Capture the cell that displays the provided text and extract its (x, y) central coordinate. 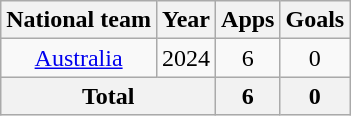
2024 (186, 58)
Australia (79, 58)
National team (79, 20)
Year (186, 20)
Goals (315, 20)
Total (108, 96)
Apps (248, 20)
